Identify which cell holds the provided text, then report its [X, Y] central coordinate. 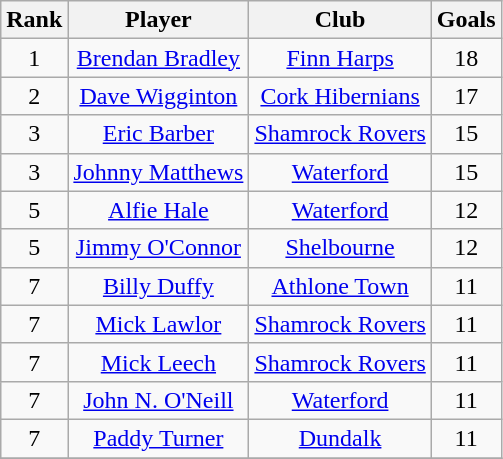
Mick Lawlor [158, 324]
1 [34, 58]
Cork Hibernians [340, 96]
Rank [34, 20]
Billy Duffy [158, 286]
Dundalk [340, 438]
Eric Barber [158, 134]
Alfie Hale [158, 210]
Shelbourne [340, 248]
Johnny Matthews [158, 172]
18 [466, 58]
Athlone Town [340, 286]
Brendan Bradley [158, 58]
Jimmy O'Connor [158, 248]
17 [466, 96]
Dave Wigginton [158, 96]
Club [340, 20]
Player [158, 20]
Finn Harps [340, 58]
Paddy Turner [158, 438]
2 [34, 96]
Mick Leech [158, 362]
John N. O'Neill [158, 400]
Goals [466, 20]
